Identify which cell holds the provided text, then report its (x, y) central coordinate. 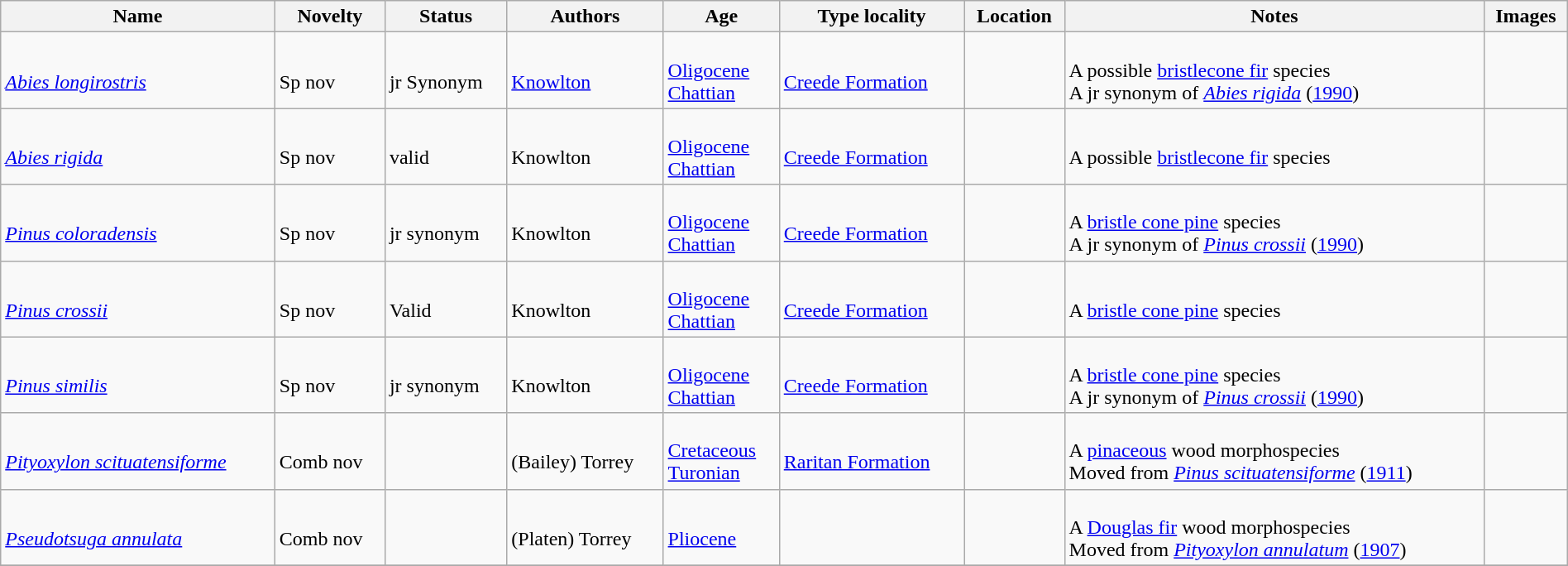
Valid (445, 299)
A possible bristlecone fir species A jr synonym of Abies rigida (1990) (1274, 70)
A bristle cone pine species (1274, 299)
Pinus similis (138, 375)
Abies rigida (138, 146)
A possible bristlecone fir species (1274, 146)
Pliocene (721, 527)
Notes (1274, 17)
Authors (586, 17)
Pinus coloradensis (138, 223)
Pityoxylon scituatensiforme (138, 451)
Abies longirostris (138, 70)
Age (721, 17)
Name (138, 17)
(Bailey) Torrey (586, 451)
A Douglas fir wood morphospeciesMoved from Pityoxylon annulatum (1907) (1274, 527)
Pseudotsuga annulata (138, 527)
Raritan Formation (872, 451)
valid (445, 146)
Status (445, 17)
Location (1014, 17)
A pinaceous wood morphospeciesMoved from Pinus scituatensiforme (1911) (1274, 451)
jr Synonym (445, 70)
(Platen) Torrey (586, 527)
Images (1527, 17)
Type locality (872, 17)
CretaceousTuronian (721, 451)
Novelty (329, 17)
Pinus crossii (138, 299)
